Determine the [x, y] coordinate at the center of the cell enclosing the given text.  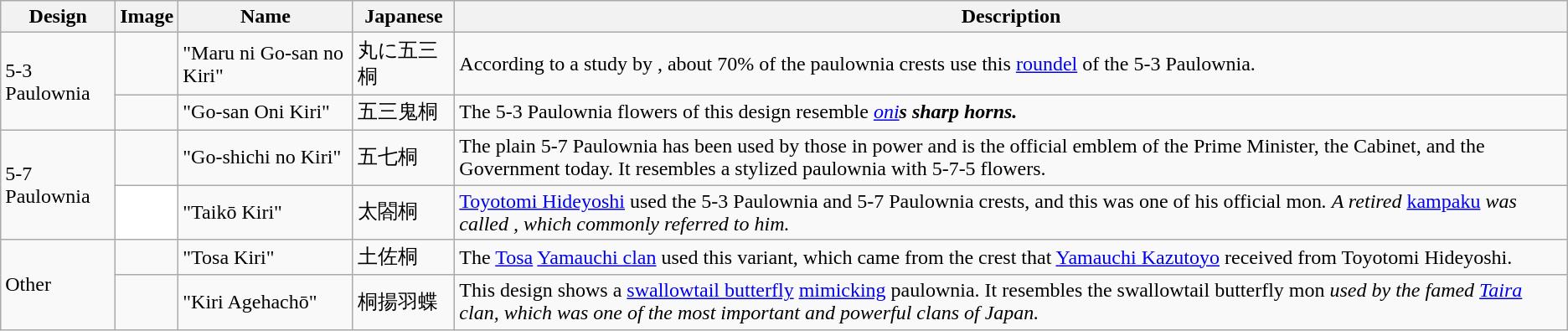
Other [59, 285]
"Tosa Kiri" [266, 258]
"Kiri Agehachō" [266, 302]
The 5-3 Paulownia flowers of this design resemble onis sharp horns. [1011, 112]
五七桐 [404, 158]
桐揚羽蝶 [404, 302]
丸に五三桐 [404, 64]
"Maru ni Go-san no Kiri" [266, 64]
土佐桐 [404, 258]
The Tosa Yamauchi clan used this variant, which came from the crest that Yamauchi Kazutoyo received from Toyotomi Hideyoshi. [1011, 258]
Description [1011, 17]
Image [147, 17]
太閤桐 [404, 211]
五三鬼桐 [404, 112]
Japanese [404, 17]
5-3 Paulownia [59, 82]
According to a study by , about 70% of the paulownia crests use this roundel of the 5-3 Paulownia. [1011, 64]
Name [266, 17]
Design [59, 17]
5-7 Paulownia [59, 184]
"Go-san Oni Kiri" [266, 112]
"Taikō Kiri" [266, 211]
"Go-shichi no Kiri" [266, 158]
